Capture the cell that displays the provided text and extract its (X, Y) central coordinate. 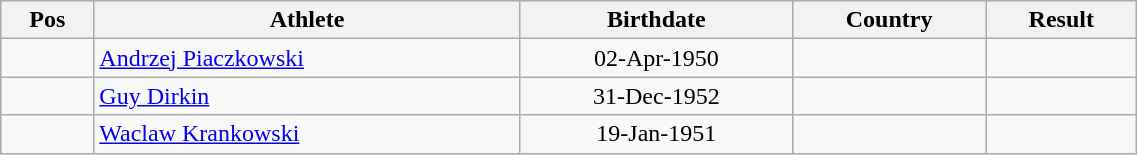
Waclaw Krankowski (307, 134)
Guy Dirkin (307, 96)
31-Dec-1952 (656, 96)
Birthdate (656, 20)
02-Apr-1950 (656, 58)
Pos (48, 20)
Athlete (307, 20)
Country (888, 20)
Andrzej Piaczkowski (307, 58)
19-Jan-1951 (656, 134)
Result (1062, 20)
